For the text-containing cell, return its midpoint in [X, Y] coordinate format. 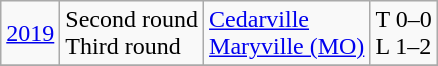
2019 [30, 34]
CedarvilleMaryville (MO) [287, 34]
Second roundThird round [132, 34]
T 0–0L 1–2 [404, 34]
